Provide the (X, Y) coordinate of the cell's center where the given text is located.  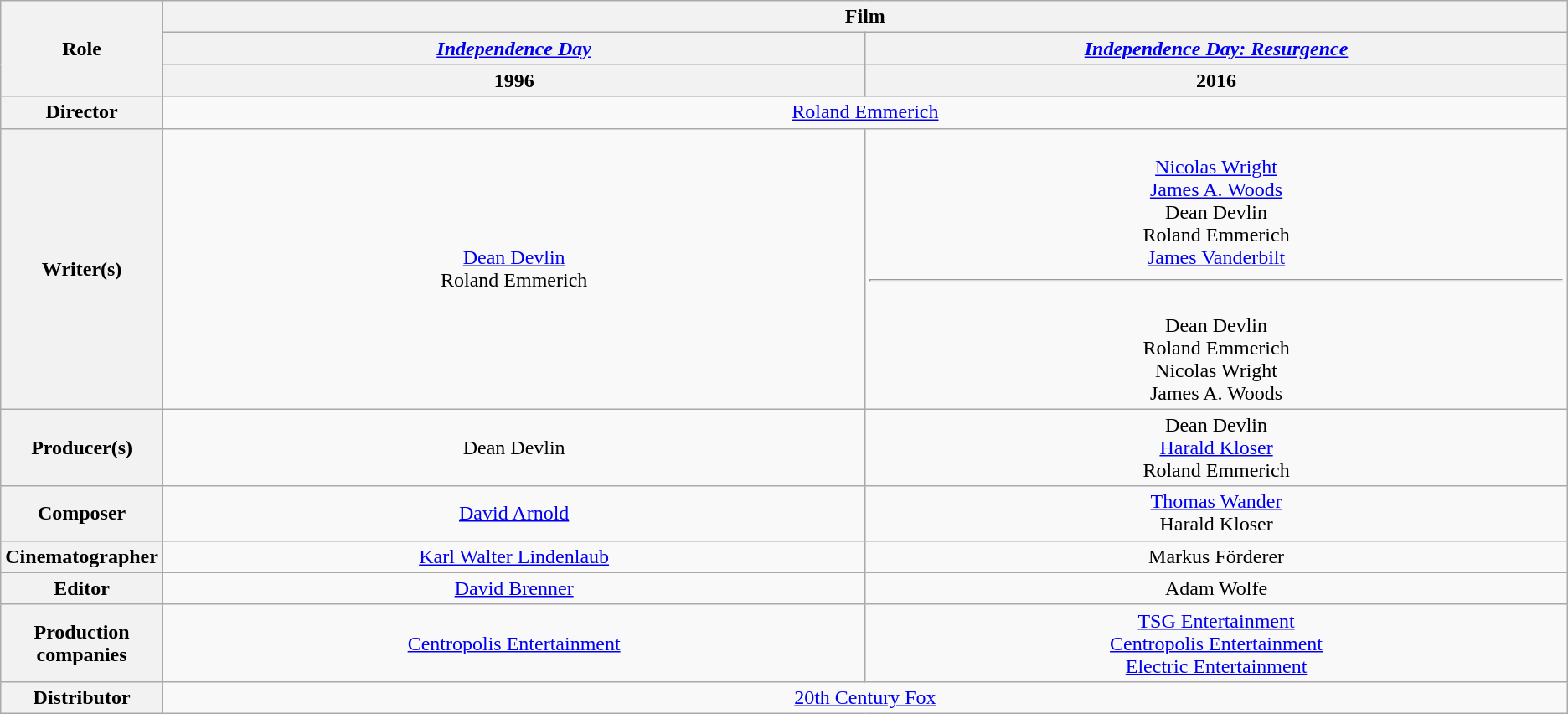
Nicolas WrightJames A. WoodsDean DevlinRoland EmmerichJames VanderbiltDean DevlinRoland EmmerichNicolas WrightJames A. Woods (1216, 268)
Role (82, 49)
1996 (513, 80)
David Arnold (513, 513)
Adam Wolfe (1216, 588)
Centropolis Entertainment (513, 643)
Production companies (82, 643)
Thomas WanderHarald Kloser (1216, 513)
Markus Förderer (1216, 556)
2016 (1216, 80)
Dean DevlinHarald KloserRoland Emmerich (1216, 448)
Editor (82, 588)
Independence Day: Resurgence (1216, 49)
TSG EntertainmentCentropolis EntertainmentElectric Entertainment (1216, 643)
David Brenner (513, 588)
Karl Walter Lindenlaub (513, 556)
Writer(s) (82, 268)
20th Century Fox (864, 697)
Cinematographer (82, 556)
Composer (82, 513)
Director (82, 112)
Independence Day (513, 49)
Producer(s) (82, 448)
Film (864, 17)
Roland Emmerich (864, 112)
Dean DevlinRoland Emmerich (513, 268)
Dean Devlin (513, 448)
Distributor (82, 697)
